Extract the (X, Y) coordinate from the center of the cell holding the provided text.  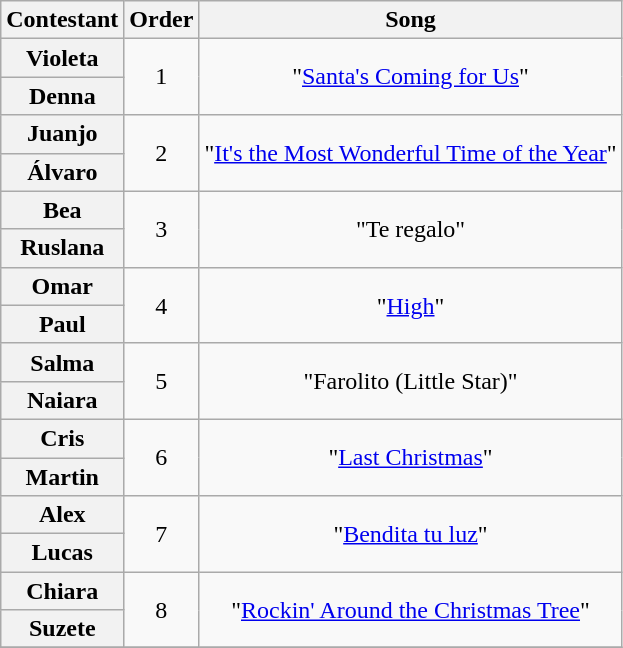
Naiara (62, 400)
"Rockin' Around the Christmas Tree" (410, 610)
5 (162, 381)
Violeta (62, 58)
Chiara (62, 591)
"Farolito (Little Star)" (410, 381)
"Te regalo" (410, 229)
Ruslana (62, 248)
"Last Christmas" (410, 457)
Suzete (62, 629)
Alex (62, 515)
"High" (410, 305)
Álvaro (62, 172)
Salma (62, 362)
3 (162, 229)
8 (162, 610)
6 (162, 457)
Bea (62, 210)
"Santa's Coming for Us" (410, 77)
Paul (62, 324)
4 (162, 305)
Omar (62, 286)
Contestant (62, 20)
Lucas (62, 553)
Cris (62, 438)
"Bendita tu luz" (410, 534)
Order (162, 20)
Juanjo (62, 134)
Denna (62, 96)
Song (410, 20)
7 (162, 534)
2 (162, 153)
"It's the Most Wonderful Time of the Year" (410, 153)
1 (162, 77)
Martin (62, 477)
